Determine the [x, y] coordinate at the center of the cell enclosing the given text.  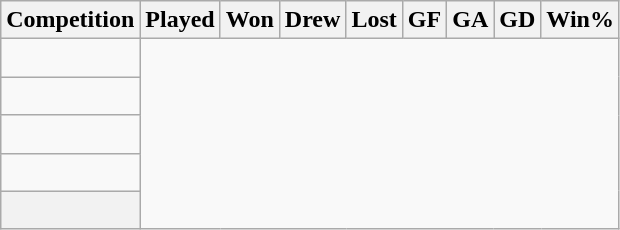
Played [180, 20]
Competition [70, 20]
Drew [312, 20]
Won [250, 20]
Win% [580, 20]
Lost [374, 20]
GA [470, 20]
GF [424, 20]
GD [518, 20]
